For the text-containing cell, return its midpoint in [X, Y] coordinate format. 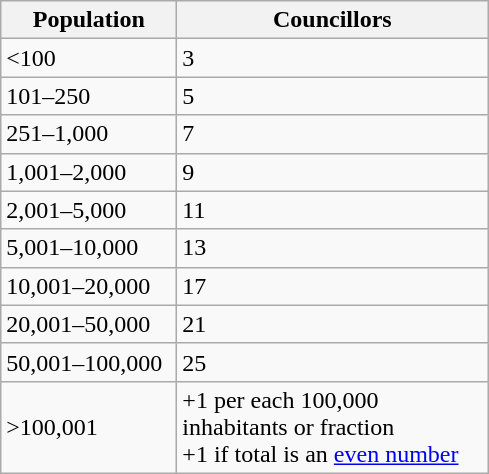
<100 [89, 58]
21 [332, 324]
+1 per each 100,000 inhabitants or fraction+1 if total is an even number [332, 427]
Population [89, 20]
101–250 [89, 96]
20,001–50,000 [89, 324]
2,001–5,000 [89, 210]
3 [332, 58]
Councillors [332, 20]
5,001–10,000 [89, 248]
>100,001 [89, 427]
13 [332, 248]
50,001–100,000 [89, 362]
9 [332, 172]
10,001–20,000 [89, 286]
7 [332, 134]
5 [332, 96]
17 [332, 286]
1,001–2,000 [89, 172]
11 [332, 210]
25 [332, 362]
251–1,000 [89, 134]
